Extract the (X, Y) coordinate from the center of the cell holding the provided text.  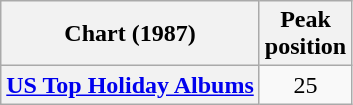
Chart (1987) (130, 34)
US Top Holiday Albums (130, 85)
25 (305, 85)
Peakposition (305, 34)
